For the text-containing cell, return its midpoint in [X, Y] coordinate format. 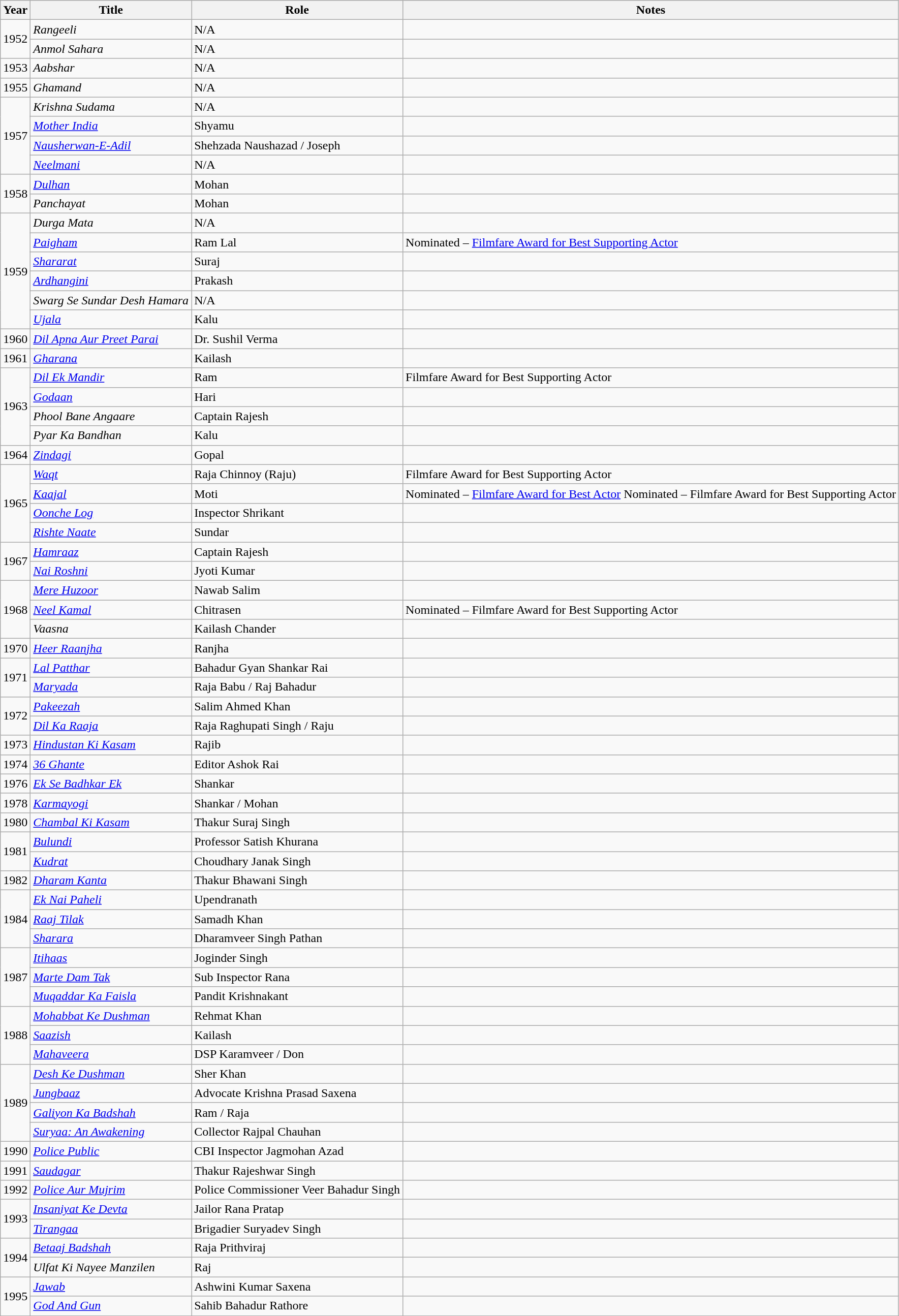
Vaasna [111, 629]
Raj [297, 1267]
Upendranath [297, 900]
Salim Ahmed Khan [297, 706]
Title [111, 10]
1952 [15, 39]
Karmayogi [111, 803]
Phool Bane Angaare [111, 416]
Mother India [111, 126]
Zindagi [111, 455]
Suryaa: An Awakening [111, 1132]
1984 [15, 919]
Dil Ka Raaja [111, 726]
Brigadier Suryadev Singh [297, 1229]
Samadh Khan [297, 919]
Swarg Se Sundar Desh Hamara [111, 300]
Shankar [297, 784]
Gharana [111, 358]
Sher Khan [297, 1074]
Hari [297, 397]
Ek Nai Paheli [111, 900]
Paigham [111, 242]
Shyamu [297, 126]
Ranjha [297, 648]
1982 [15, 881]
Shehzada Naushazad / Joseph [297, 145]
1965 [15, 503]
1981 [15, 851]
Raja Prithviraj [297, 1248]
Raja Chinnoy (Raju) [297, 474]
Nai Roshni [111, 571]
Ardhangini [111, 281]
Choudhary Janak Singh [297, 861]
1959 [15, 271]
Krishna Sudama [111, 107]
DSP Karamveer / Don [297, 1054]
Ghamand [111, 87]
Joginder Singh [297, 958]
Betaaj Badshah [111, 1248]
Chitrasen [297, 610]
Neel Kamal [111, 610]
Hindustan Ki Kasam [111, 745]
Police Public [111, 1151]
1993 [15, 1219]
Aabshar [111, 68]
Lal Patthar [111, 668]
1961 [15, 358]
1989 [15, 1103]
Ulfat Ki Nayee Manzilen [111, 1267]
1953 [15, 68]
1992 [15, 1190]
Raaj Tilak [111, 919]
Anmol Sahara [111, 49]
1957 [15, 136]
1955 [15, 87]
Advocate Krishna Prasad Saxena [297, 1093]
Ram Lal [297, 242]
Itihaas [111, 958]
Bulundi [111, 841]
Pakeezah [111, 706]
Galiyon Ka Badshah [111, 1112]
Collector Rajpal Chauhan [297, 1132]
1968 [15, 610]
1976 [15, 784]
Tirangaa [111, 1229]
1987 [15, 977]
Jungbaaz [111, 1093]
Police Aur Mujrim [111, 1190]
God And Gun [111, 1306]
Raja Raghupati Singh / Raju [297, 726]
1971 [15, 677]
Neelmani [111, 165]
CBI Inspector Jagmohan Azad [297, 1151]
1995 [15, 1296]
1978 [15, 803]
Professor Satish Khurana [297, 841]
Nausherwan-E-Adil [111, 145]
Notes [651, 10]
Dil Apna Aur Preet Parai [111, 339]
Panchayat [111, 203]
Dil Ek Mandir [111, 378]
Shararat [111, 262]
Bahadur Gyan Shankar Rai [297, 668]
1980 [15, 822]
Dharam Kanta [111, 881]
Chambal Ki Kasam [111, 822]
Ram / Raja [297, 1112]
Pyar Ka Bandhan [111, 435]
Ek Se Badhkar Ek [111, 784]
Thakur Suraj Singh [297, 822]
Pandit Krishnakant [297, 996]
Shankar / Mohan [297, 803]
1991 [15, 1170]
Jyoti Kumar [297, 571]
Muqaddar Ka Faisla [111, 996]
1970 [15, 648]
Hamraaz [111, 551]
Nawab Salim [297, 590]
Desh Ke Dushman [111, 1074]
Sharara [111, 938]
Durga Mata [111, 223]
Jawab [111, 1287]
Godaan [111, 397]
1963 [15, 406]
Kaajal [111, 493]
Mohabbat Ke Dushman [111, 1016]
1973 [15, 745]
Inspector Shrikant [297, 513]
Nominated – Filmfare Award for Best Actor Nominated – Filmfare Award for Best Supporting Actor [651, 493]
Rangeeli [111, 29]
1994 [15, 1258]
Thakur Bhawani Singh [297, 881]
Role [297, 10]
1974 [15, 764]
Sahib Bahadur Rathore [297, 1306]
Dr. Sushil Verma [297, 339]
Jailor Rana Pratap [297, 1209]
Kudrat [111, 861]
Dulhan [111, 184]
1964 [15, 455]
Editor Ashok Rai [297, 764]
Moti [297, 493]
Ujala [111, 320]
Oonche Log [111, 513]
Suraj [297, 262]
Insaniyat Ke Devta [111, 1209]
1972 [15, 716]
Dharamveer Singh Pathan [297, 938]
Mahaveera [111, 1054]
1960 [15, 339]
Ashwini Kumar Saxena [297, 1287]
Sub Inspector Rana [297, 977]
Rehmat Khan [297, 1016]
Maryada [111, 687]
Thakur Rajeshwar Singh [297, 1170]
Waqt [111, 474]
Mere Huzoor [111, 590]
Saudagar [111, 1170]
36 Ghante [111, 764]
Marte Dam Tak [111, 977]
1967 [15, 561]
Raja Babu / Raj Bahadur [297, 687]
1990 [15, 1151]
Heer Raanjha [111, 648]
Saazish [111, 1035]
1958 [15, 194]
Police Commissioner Veer Bahadur Singh [297, 1190]
Sundar [297, 532]
Kailash Chander [297, 629]
Gopal [297, 455]
Rajib [297, 745]
1988 [15, 1035]
Year [15, 10]
Rishte Naate [111, 532]
Prakash [297, 281]
Ram [297, 378]
